Locate the cell with the specified text and output its [X, Y] center coordinate. 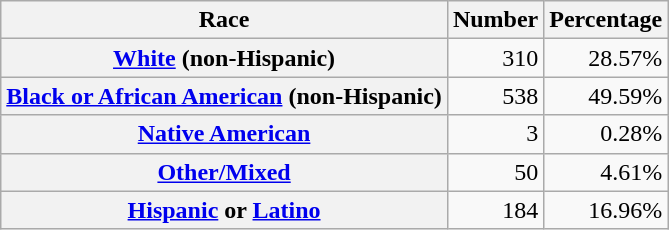
Other/Mixed [224, 172]
4.61% [606, 172]
Percentage [606, 20]
16.96% [606, 210]
538 [495, 96]
0.28% [606, 134]
28.57% [606, 58]
White (non-Hispanic) [224, 58]
310 [495, 58]
49.59% [606, 96]
Number [495, 20]
3 [495, 134]
Native American [224, 134]
184 [495, 210]
50 [495, 172]
Black or African American (non-Hispanic) [224, 96]
Hispanic or Latino [224, 210]
Race [224, 20]
